Provide the [X, Y] coordinate of the cell's center where the given text is located.  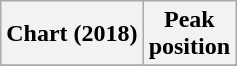
Chart (2018) [72, 34]
Peakposition [189, 34]
